Detect which cell encompasses the target text, then output its [X, Y] center coordinate. 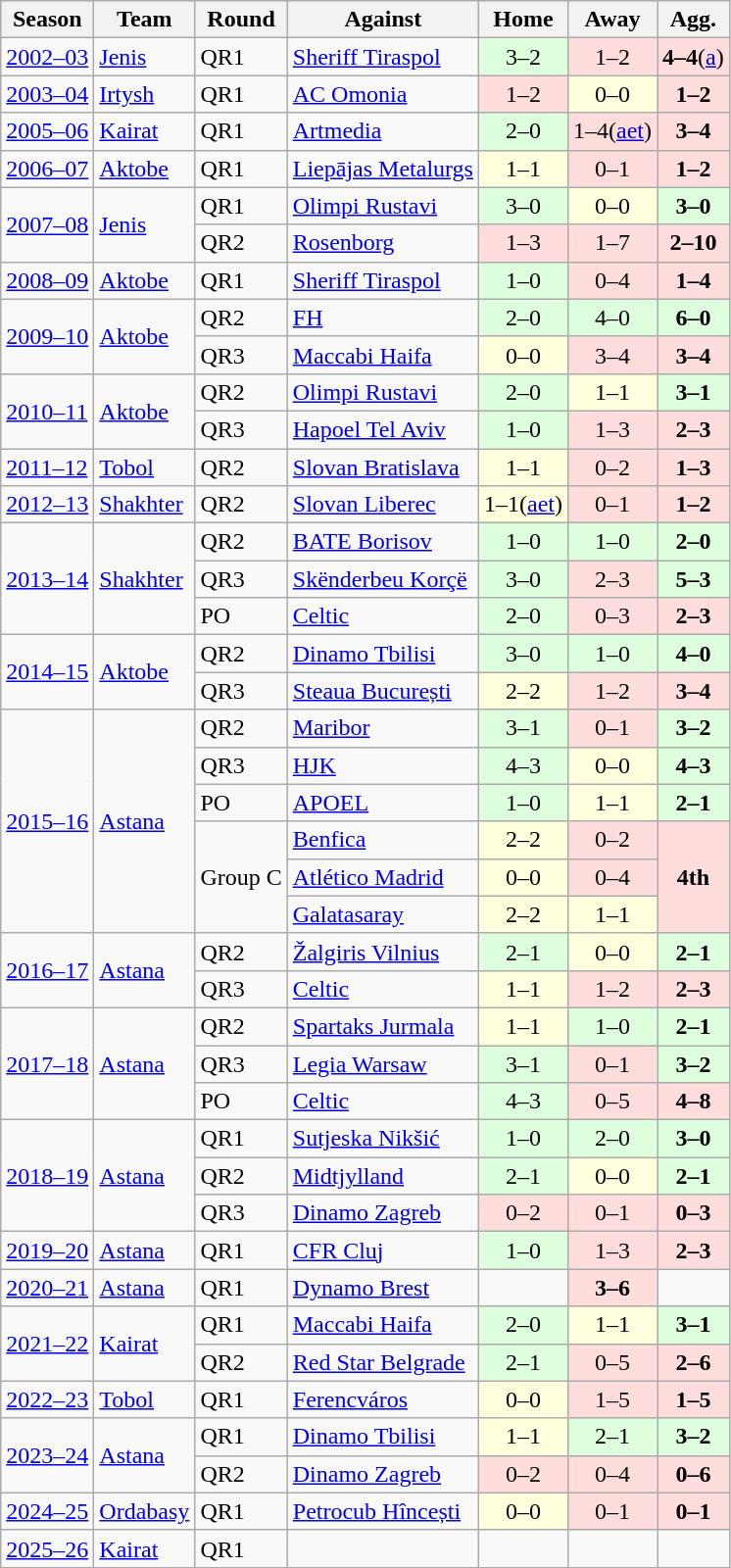
Skënderbeu Korçë [382, 579]
Benfica [382, 840]
1–7 [613, 243]
Spartaks Jurmala [382, 1026]
Hapoel Tel Aviv [382, 429]
2005–06 [47, 131]
2013–14 [47, 579]
2014–15 [47, 672]
Away [613, 20]
FH [382, 318]
4th [694, 877]
Žalgiris Vilnius [382, 952]
1–1(aet) [523, 505]
2003–04 [47, 94]
2002–03 [47, 57]
2012–13 [47, 505]
Midtjylland [382, 1176]
Rosenborg [382, 243]
6–0 [694, 318]
2007–08 [47, 224]
3–6 [613, 1288]
2008–09 [47, 280]
Home [523, 20]
CFR Cluj [382, 1250]
0–6 [694, 1474]
Legia Warsaw [382, 1063]
Galatasaray [382, 914]
2025–26 [47, 1548]
Slovan Bratislava [382, 467]
2023–24 [47, 1455]
2009–10 [47, 336]
2022–23 [47, 1399]
2024–25 [47, 1511]
HJK [382, 765]
Agg. [694, 20]
1–4 [694, 280]
2015–16 [47, 821]
Ferencváros [382, 1399]
2011–12 [47, 467]
Red Star Belgrade [382, 1362]
Artmedia [382, 131]
APOEL [382, 803]
Slovan Liberec [382, 505]
Steaua București [382, 691]
Season [47, 20]
Group C [241, 877]
Maribor [382, 728]
Round [241, 20]
Ordabasy [145, 1511]
2019–20 [47, 1250]
Atlético Madrid [382, 877]
2–6 [694, 1362]
Team [145, 20]
2020–21 [47, 1288]
2016–17 [47, 970]
2017–18 [47, 1063]
2018–19 [47, 1176]
Petrocub Hîncești [382, 1511]
Liepājas Metalurgs [382, 169]
5–3 [694, 579]
2–10 [694, 243]
Dynamo Brest [382, 1288]
2006–07 [47, 169]
4–8 [694, 1102]
2021–22 [47, 1344]
4–4(a) [694, 57]
1–4(aet) [613, 131]
AC Omonia [382, 94]
Against [382, 20]
Sutjeska Nikšić [382, 1139]
BATE Borisov [382, 542]
2010–11 [47, 411]
Irtysh [145, 94]
